From the cell containing the given text, extract its center point as (x, y) coordinate. 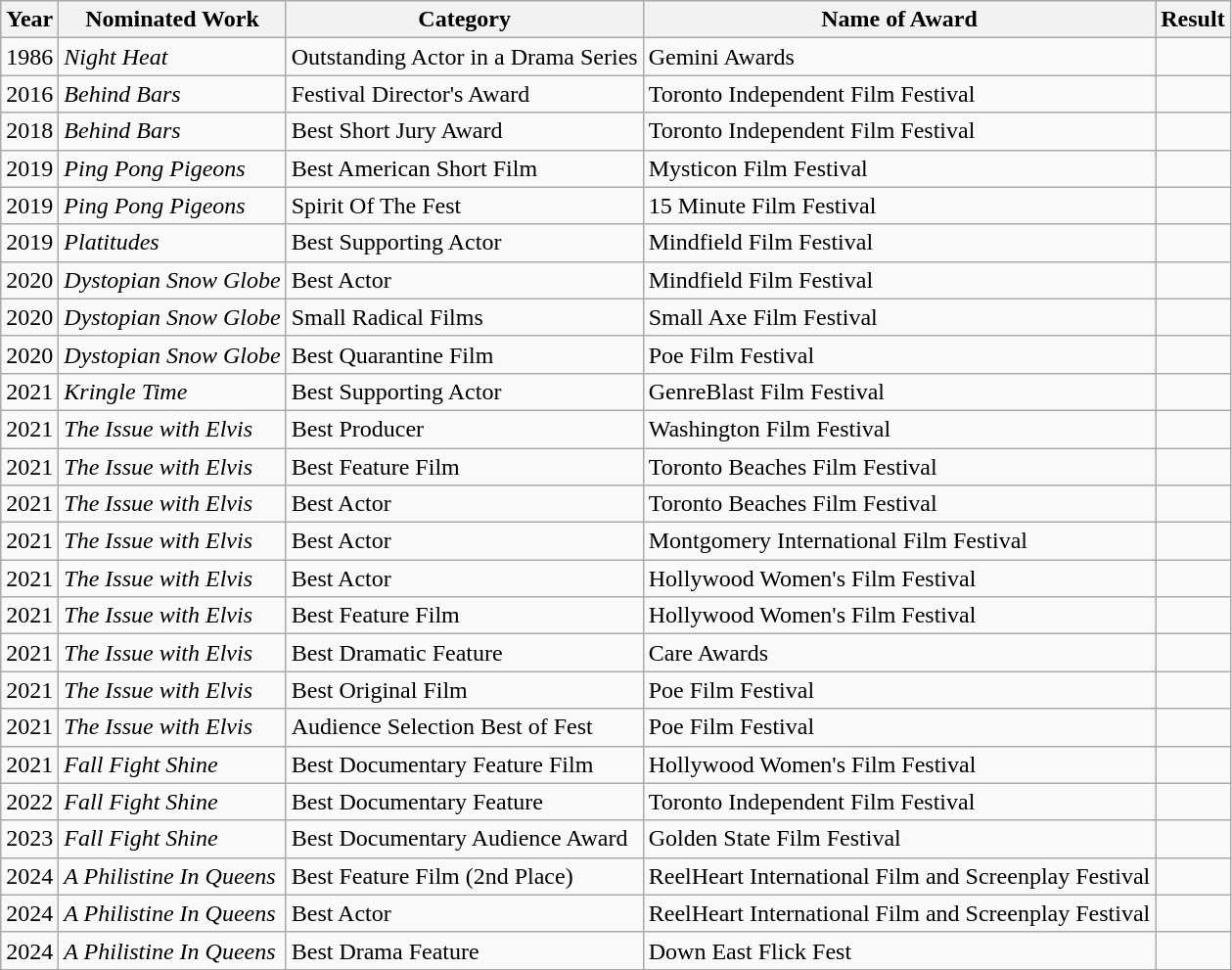
Category (464, 20)
1986 (29, 57)
Audience Selection Best of Fest (464, 727)
Night Heat (172, 57)
Best Feature Film (2nd Place) (464, 876)
Best Documentary Audience Award (464, 839)
Best Producer (464, 429)
Spirit Of The Fest (464, 206)
Gemini Awards (899, 57)
Mysticon Film Festival (899, 168)
2018 (29, 131)
Best Quarantine Film (464, 354)
Golden State Film Festival (899, 839)
Small Radical Films (464, 317)
Montgomery International Film Festival (899, 541)
Festival Director's Award (464, 94)
Nominated Work (172, 20)
Name of Award (899, 20)
Best Short Jury Award (464, 131)
Small Axe Film Festival (899, 317)
Best Dramatic Feature (464, 653)
Washington Film Festival (899, 429)
Outstanding Actor in a Drama Series (464, 57)
GenreBlast Film Festival (899, 392)
Kringle Time (172, 392)
2023 (29, 839)
Down East Flick Fest (899, 950)
Best Documentary Feature (464, 802)
Best Original Film (464, 690)
Platitudes (172, 243)
2016 (29, 94)
2022 (29, 802)
Result (1193, 20)
Year (29, 20)
Care Awards (899, 653)
Best American Short Film (464, 168)
15 Minute Film Festival (899, 206)
Best Drama Feature (464, 950)
Best Documentary Feature Film (464, 764)
